Return the (x, y) coordinate for the center point of the cell that contains the specified text.  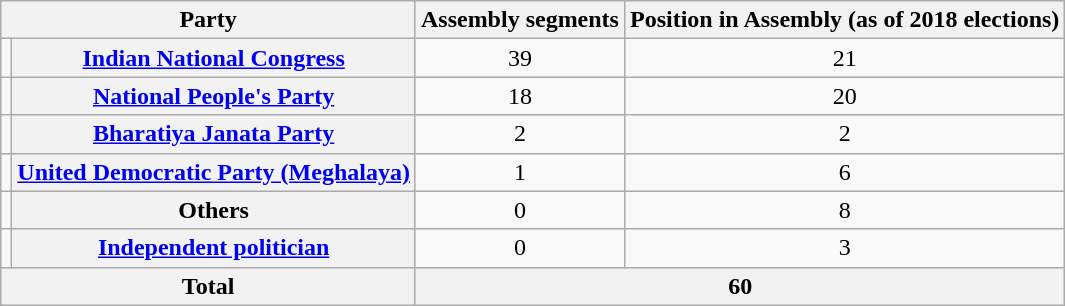
Party (208, 20)
39 (520, 58)
8 (844, 210)
20 (844, 96)
Position in Assembly (as of 2018 elections) (844, 20)
Others (214, 210)
Independent politician (214, 248)
United Democratic Party (Meghalaya) (214, 172)
Bharatiya Janata Party (214, 134)
Indian National Congress (214, 58)
60 (740, 286)
National People's Party (214, 96)
1 (520, 172)
3 (844, 248)
18 (520, 96)
21 (844, 58)
Assembly segments (520, 20)
Total (208, 286)
6 (844, 172)
